Output the [x, y] coordinate of the center of the cell containing the given text.  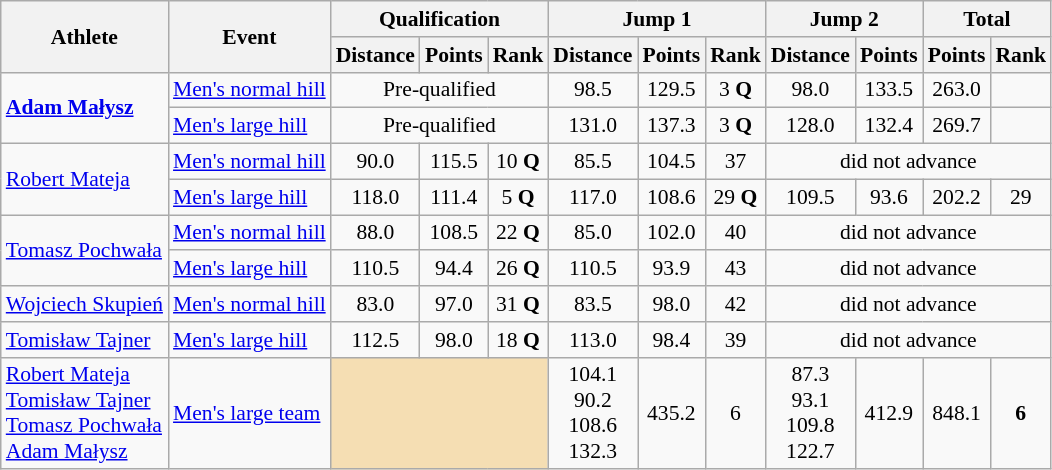
133.5 [889, 90]
10 Q [518, 162]
104.190.2108.6132.3 [592, 413]
Qualification [440, 19]
40 [736, 233]
Athlete [84, 36]
87.393.1109.8122.7 [810, 413]
113.0 [592, 340]
128.0 [810, 126]
104.5 [672, 162]
31 Q [518, 304]
Total [987, 19]
848.1 [957, 413]
102.0 [672, 233]
Event [250, 36]
Tomisław Tajner [84, 340]
132.4 [889, 126]
137.3 [672, 126]
22 Q [518, 233]
43 [736, 269]
94.4 [454, 269]
37 [736, 162]
90.0 [376, 162]
Wojciech Skupień [84, 304]
Jump 2 [844, 19]
85.5 [592, 162]
83.5 [592, 304]
111.4 [454, 197]
97.0 [454, 304]
Men's large team [250, 413]
108.6 [672, 197]
263.0 [957, 90]
412.9 [889, 413]
85.0 [592, 233]
109.5 [810, 197]
29 Q [736, 197]
93.9 [672, 269]
18 Q [518, 340]
117.0 [592, 197]
83.0 [376, 304]
98.4 [672, 340]
93.6 [889, 197]
269.7 [957, 126]
435.2 [672, 413]
88.0 [376, 233]
98.5 [592, 90]
129.5 [672, 90]
Robert Mateja [84, 180]
39 [736, 340]
115.5 [454, 162]
131.0 [592, 126]
Tomasz Pochwała [84, 250]
Robert MatejaTomisław TajnerTomasz PochwałaAdam Małysz [84, 413]
Adam Małysz [84, 108]
5 Q [518, 197]
118.0 [376, 197]
108.5 [454, 233]
112.5 [376, 340]
26 Q [518, 269]
29 [1020, 197]
202.2 [957, 197]
Jump 1 [657, 19]
42 [736, 304]
